Return [X, Y] of the center of cell containing provided text 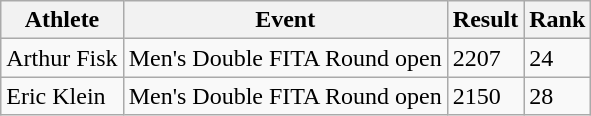
Event [285, 20]
Rank [558, 20]
Arthur Fisk [62, 58]
2150 [485, 96]
Athlete [62, 20]
2207 [485, 58]
Result [485, 20]
28 [558, 96]
24 [558, 58]
Eric Klein [62, 96]
